Provide the [X, Y] coordinate of the cell's center where the given text is located.  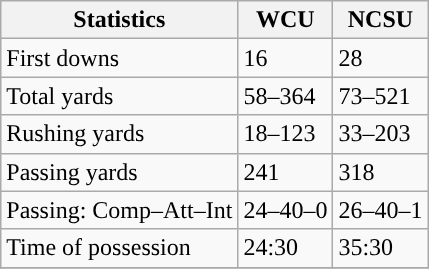
241 [286, 172]
26–40–1 [380, 210]
Passing yards [120, 172]
24:30 [286, 248]
WCU [286, 20]
Time of possession [120, 248]
33–203 [380, 134]
Passing: Comp–Att–Int [120, 210]
NCSU [380, 20]
24–40–0 [286, 210]
28 [380, 58]
73–521 [380, 96]
58–364 [286, 96]
Rushing yards [120, 134]
Statistics [120, 20]
Total yards [120, 96]
318 [380, 172]
18–123 [286, 134]
16 [286, 58]
35:30 [380, 248]
First downs [120, 58]
